Provide the [X, Y] coordinate of the cell's center where the given text is located.  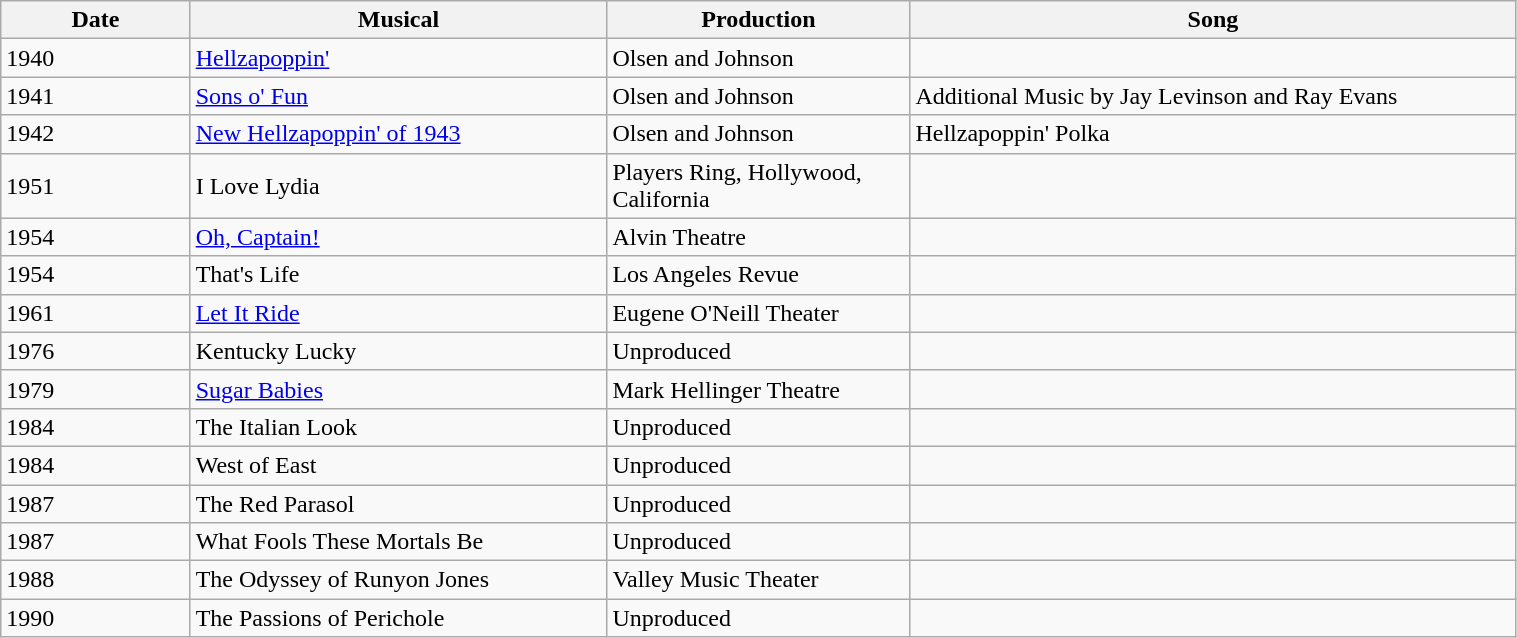
Musical [398, 20]
The Passions of Perichole [398, 618]
1951 [96, 186]
New Hellzapoppin' of 1943 [398, 134]
Kentucky Lucky [398, 351]
1976 [96, 351]
Let It Ride [398, 313]
1940 [96, 58]
The Red Parasol [398, 503]
1979 [96, 389]
Valley Music Theater [758, 580]
1961 [96, 313]
Song [1213, 20]
Mark Hellinger Theatre [758, 389]
Sugar Babies [398, 389]
1942 [96, 134]
The Odyssey of Runyon Jones [398, 580]
Date [96, 20]
Additional Music by Jay Levinson and Ray Evans [1213, 96]
The Italian Look [398, 427]
I Love Lydia [398, 186]
Sons o' Fun [398, 96]
1990 [96, 618]
Oh, Captain! [398, 237]
Los Angeles Revue [758, 275]
Hellzapoppin' Polka [1213, 134]
Production [758, 20]
Players Ring, Hollywood, California [758, 186]
1988 [96, 580]
That's Life [398, 275]
1941 [96, 96]
West of East [398, 465]
What Fools These Mortals Be [398, 542]
Alvin Theatre [758, 237]
Hellzapoppin' [398, 58]
Eugene O'Neill Theater [758, 313]
